Capture the cell that displays the provided text and extract its [X, Y] central coordinate. 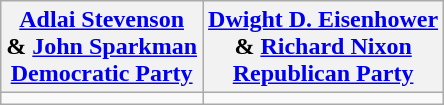
Adlai Stevenson & John SparkmanDemocratic Party [102, 47]
Dwight D. Eisenhower & Richard NixonRepublican Party [324, 47]
